Search for the cell housing the specified text and yield its (X, Y) center coordinate. 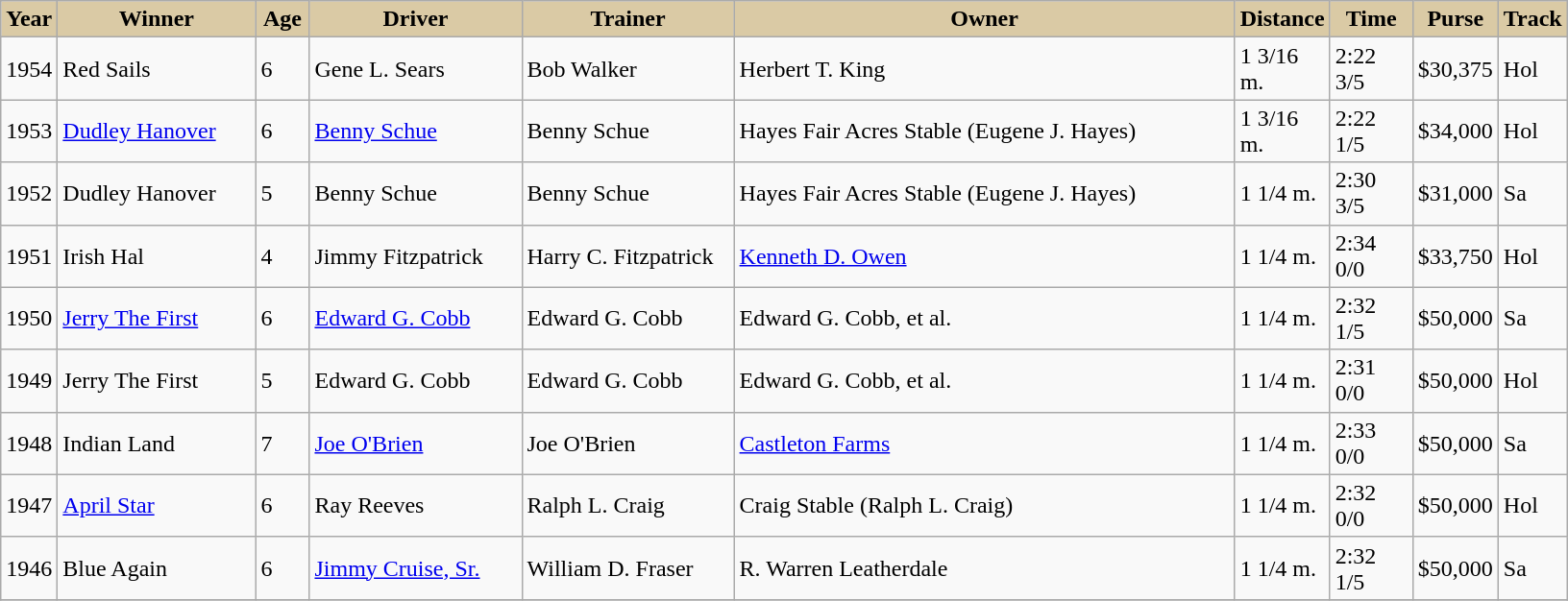
Year (29, 19)
2:31 0/0 (1371, 380)
Harry C. Fitzpatrick (628, 255)
2:22 1/5 (1371, 131)
7 (282, 444)
2:33 0/0 (1371, 444)
1948 (29, 444)
1947 (29, 505)
$30,375 (1455, 69)
William D. Fraser (628, 568)
April Star (157, 505)
Castleton Farms (984, 444)
$31,000 (1455, 194)
2:32 0/0 (1371, 505)
Driver (415, 19)
Bob Walker (628, 69)
4 (282, 255)
Gene L. Sears (415, 69)
Jimmy Cruise, Sr. (415, 568)
Purse (1455, 19)
Time (1371, 19)
Indian Land (157, 444)
Red Sails (157, 69)
Kenneth D. Owen (984, 255)
Ray Reeves (415, 505)
Age (282, 19)
$33,750 (1455, 255)
1952 (29, 194)
1949 (29, 380)
Irish Hal (157, 255)
Jimmy Fitzpatrick (415, 255)
Winner (157, 19)
Blue Again (157, 568)
2:30 3/5 (1371, 194)
Ralph L. Craig (628, 505)
Trainer (628, 19)
1951 (29, 255)
2:22 3/5 (1371, 69)
1954 (29, 69)
1953 (29, 131)
$34,000 (1455, 131)
1950 (29, 319)
Distance (1282, 19)
Owner (984, 19)
Track (1532, 19)
Craig Stable (Ralph L. Craig) (984, 505)
R. Warren Leatherdale (984, 568)
1946 (29, 568)
2:34 0/0 (1371, 255)
Herbert T. King (984, 69)
